From the cell containing the given text, extract its center point as [x, y] coordinate. 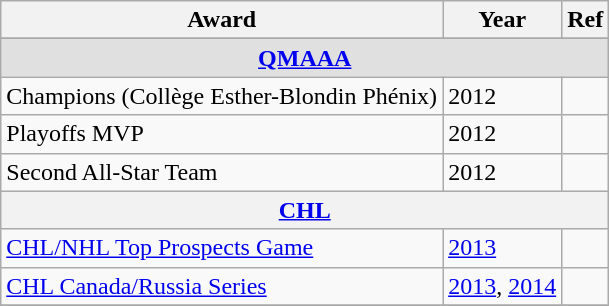
2013, 2014 [502, 286]
Playoffs MVP [222, 134]
2013 [502, 248]
QMAAA [305, 58]
CHL Canada/Russia Series [222, 286]
CHL/NHL Top Prospects Game [222, 248]
Year [502, 20]
Champions (Collège Esther-Blondin Phénix) [222, 96]
CHL [305, 210]
Award [222, 20]
Ref [586, 20]
Second All-Star Team [222, 172]
